Determine the (x, y) coordinate at the center of the cell enclosing the given text.  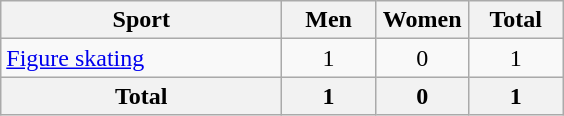
Sport (142, 20)
Men (329, 20)
Figure skating (142, 58)
Women (422, 20)
